Find where the given text appears and provide that cell's center as (x, y) coordinate. 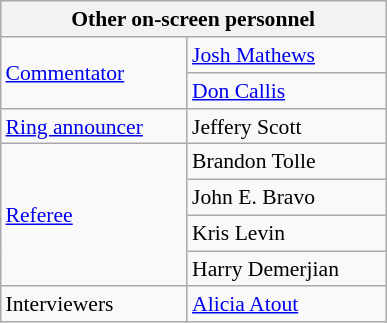
Josh Mathews (286, 55)
Jeffery Scott (286, 126)
Don Callis (286, 91)
Alicia Atout (286, 304)
Ring announcer (94, 126)
Kris Levin (286, 233)
Commentator (94, 72)
John E. Bravo (286, 197)
Harry Demerjian (286, 269)
Interviewers (94, 304)
Brandon Tolle (286, 162)
Referee (94, 215)
Other on-screen personnel (194, 19)
